Return the (X, Y) coordinate for the center point of the cell that contains the specified text.  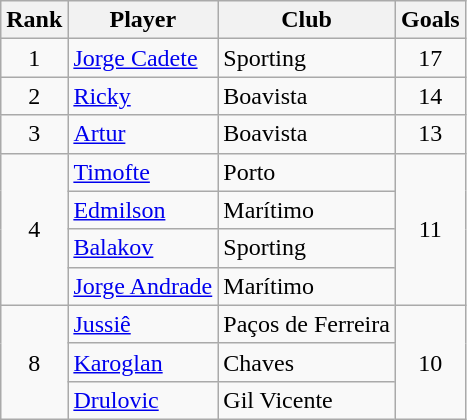
Balakov (143, 248)
Artur (143, 134)
14 (430, 96)
Jussiê (143, 324)
Club (307, 20)
10 (430, 362)
Chaves (307, 362)
13 (430, 134)
Ricky (143, 96)
Edmilson (143, 210)
1 (34, 58)
Player (143, 20)
Porto (307, 172)
Jorge Andrade (143, 286)
Jorge Cadete (143, 58)
Goals (430, 20)
4 (34, 229)
Rank (34, 20)
3 (34, 134)
17 (430, 58)
2 (34, 96)
Paços de Ferreira (307, 324)
Karoglan (143, 362)
Gil Vicente (307, 400)
11 (430, 229)
8 (34, 362)
Timofte (143, 172)
Drulovic (143, 400)
